Locate the cell with the specified text and output its (X, Y) center coordinate. 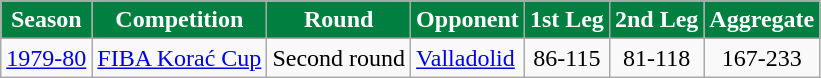
Aggregate (762, 20)
1st Leg (566, 20)
Valladolid (468, 58)
81-118 (656, 58)
167-233 (762, 58)
FIBA Korać Cup (180, 58)
1979-80 (46, 58)
Opponent (468, 20)
86-115 (566, 58)
Second round (339, 58)
Season (46, 20)
Competition (180, 20)
2nd Leg (656, 20)
Round (339, 20)
